Capture the cell that displays the provided text and extract its (x, y) central coordinate. 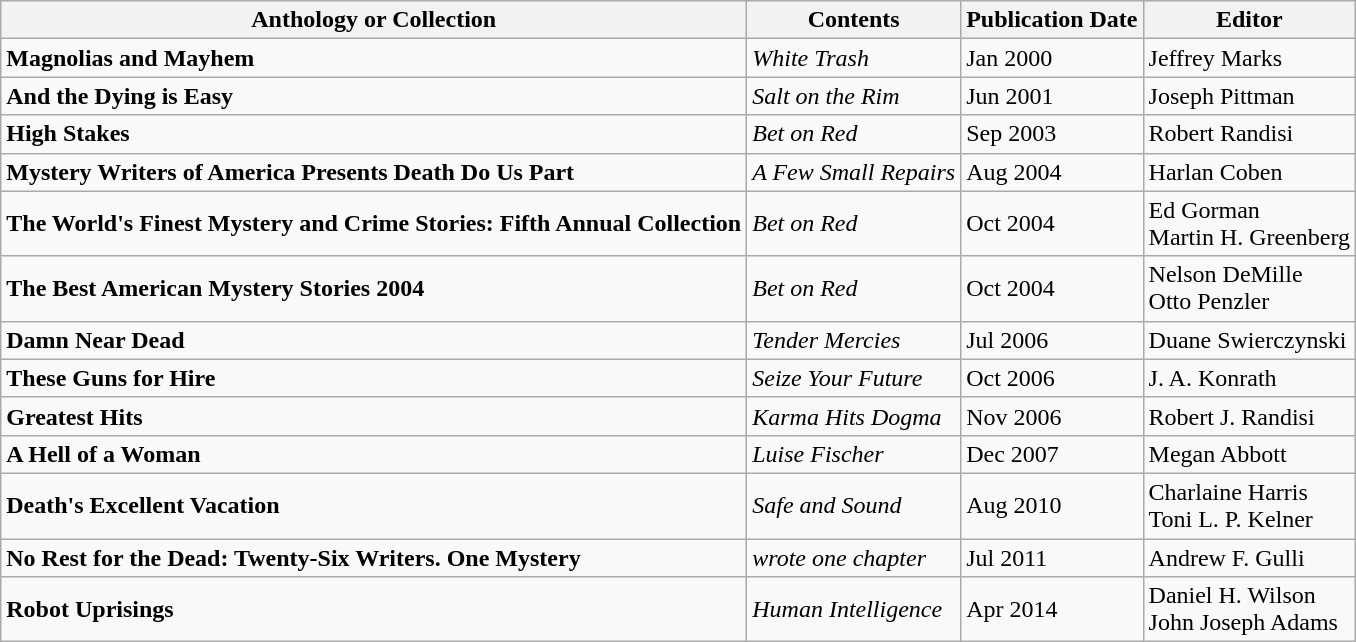
Safe and Sound (854, 506)
Apr 2014 (1052, 610)
wrote one chapter (854, 557)
Sep 2003 (1052, 134)
Megan Abbott (1250, 454)
Robert J. Randisi (1250, 416)
Human Intelligence (854, 610)
Aug 2010 (1052, 506)
And the Dying is Easy (374, 96)
Publication Date (1052, 20)
Salt on the Rim (854, 96)
Nov 2006 (1052, 416)
Duane Swierczynski (1250, 340)
Jul 2006 (1052, 340)
Andrew F. Gulli (1250, 557)
Anthology or Collection (374, 20)
Aug 2004 (1052, 172)
Editor (1250, 20)
Contents (854, 20)
Daniel H. WilsonJohn Joseph Adams (1250, 610)
A Few Small Repairs (854, 172)
Damn Near Dead (374, 340)
Seize Your Future (854, 378)
Magnolias and Mayhem (374, 58)
Dec 2007 (1052, 454)
J. A. Konrath (1250, 378)
Karma Hits Dogma (854, 416)
No Rest for the Dead: Twenty-Six Writers. One Mystery (374, 557)
Mystery Writers of America Presents Death Do Us Part (374, 172)
Ed GormanMartin H. Greenberg (1250, 224)
A Hell of a Woman (374, 454)
Death's Excellent Vacation (374, 506)
Robot Uprisings (374, 610)
Jeffrey Marks (1250, 58)
The Best American Mystery Stories 2004 (374, 288)
White Trash (854, 58)
Charlaine HarrisToni L. P. Kelner (1250, 506)
High Stakes (374, 134)
Joseph Pittman (1250, 96)
Greatest Hits (374, 416)
Nelson DeMilleOtto Penzler (1250, 288)
Oct 2006 (1052, 378)
Luise Fischer (854, 454)
Tender Mercies (854, 340)
Jun 2001 (1052, 96)
Harlan Coben (1250, 172)
The World's Finest Mystery and Crime Stories: Fifth Annual Collection (374, 224)
Jan 2000 (1052, 58)
These Guns for Hire (374, 378)
Jul 2011 (1052, 557)
Robert Randisi (1250, 134)
